From the cell containing the given text, extract its center point as [X, Y] coordinate. 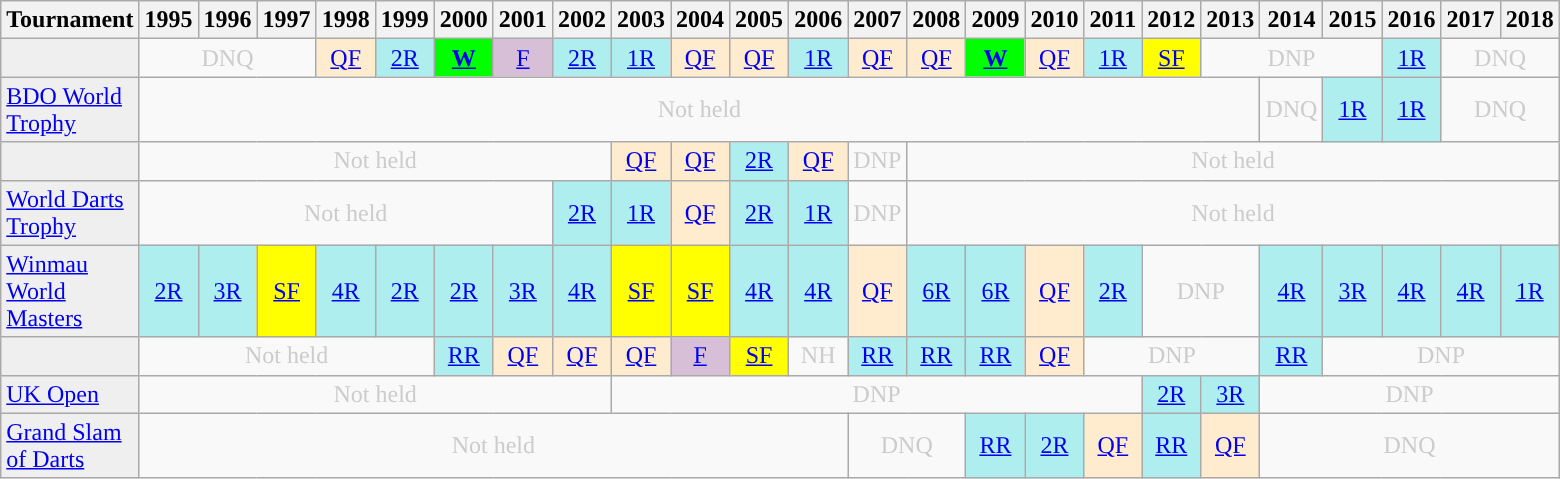
2001 [522, 20]
BDO World Trophy [70, 110]
2013 [1230, 20]
1996 [228, 20]
2003 [640, 20]
1995 [168, 20]
NH [818, 356]
Winmau World Masters [70, 291]
2015 [1352, 20]
1997 [286, 20]
2008 [936, 20]
Grand Slam of Darts [70, 446]
2009 [996, 20]
2002 [582, 20]
2006 [818, 20]
2012 [1172, 20]
World Darts Trophy [70, 212]
2007 [878, 20]
2014 [1292, 20]
2016 [1412, 20]
2011 [1113, 20]
2004 [700, 20]
1998 [346, 20]
2017 [1470, 20]
2005 [760, 20]
2000 [464, 20]
1999 [404, 20]
UK Open [70, 394]
2010 [1054, 20]
2018 [1530, 20]
Tournament [70, 20]
